Return [X, Y] of the center of cell containing provided text 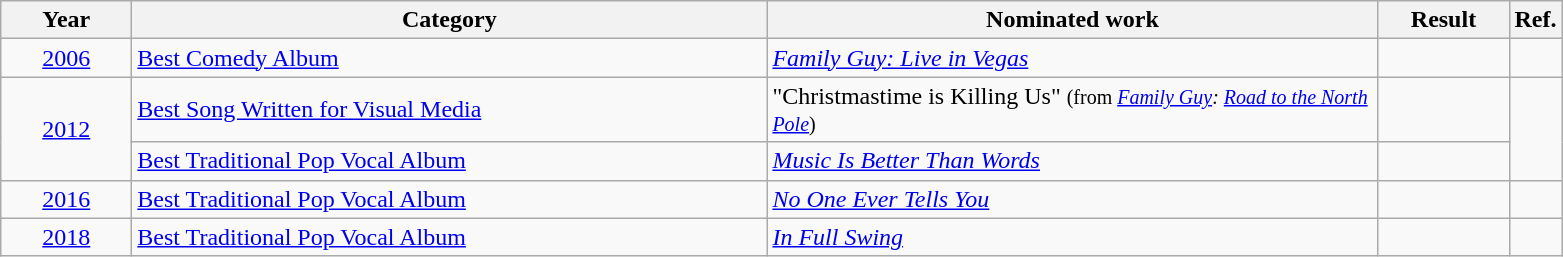
Ref. [1536, 20]
In Full Swing [1072, 237]
Result [1444, 20]
Best Comedy Album [450, 58]
Year [66, 20]
2006 [66, 58]
2016 [66, 199]
Music Is Better Than Words [1072, 161]
2018 [66, 237]
2012 [66, 128]
Nominated work [1072, 20]
No One Ever Tells You [1072, 199]
Best Song Written for Visual Media [450, 110]
"Christmastime is Killing Us" (from Family Guy: Road to the North Pole) [1072, 110]
Family Guy: Live in Vegas [1072, 58]
Category [450, 20]
